Pinpoint the cell where the given text exists, returning its [x, y] midpoint coordinate. 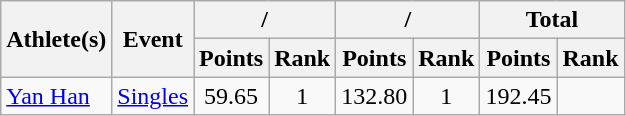
132.80 [374, 96]
Singles [153, 96]
Event [153, 39]
Athlete(s) [56, 39]
Yan Han [56, 96]
59.65 [232, 96]
192.45 [518, 96]
Total [552, 20]
